Capture the cell that displays the provided text and extract its [X, Y] central coordinate. 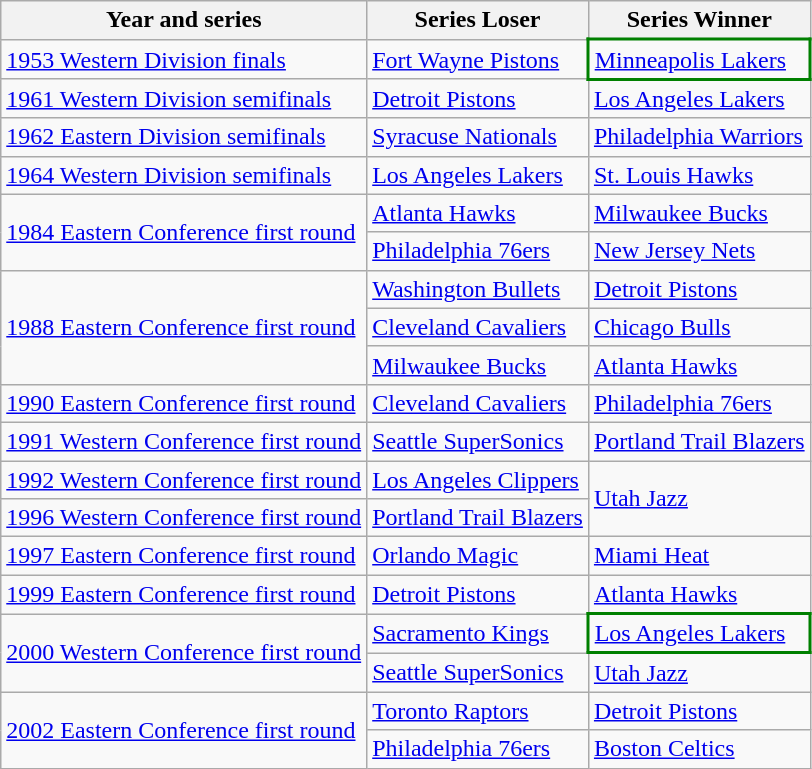
Washington Bullets [478, 289]
Chicago Bulls [699, 327]
Orlando Magic [478, 556]
1988 Eastern Conference first round [184, 327]
St. Louis Hawks [699, 175]
Minneapolis Lakers [699, 60]
2000 Western Conference first round [184, 653]
Philadelphia Warriors [699, 137]
Miami Heat [699, 556]
1996 Western Conference first round [184, 518]
New Jersey Nets [699, 251]
1961 Western Division semifinals [184, 98]
1990 Eastern Conference first round [184, 403]
1964 Western Division semifinals [184, 175]
Syracuse Nationals [478, 137]
1984 Eastern Conference first round [184, 232]
1953 Western Division finals [184, 60]
Series Loser [478, 20]
Fort Wayne Pistons [478, 60]
1992 Western Conference first round [184, 479]
Year and series [184, 20]
Boston Celtics [699, 749]
1997 Eastern Conference first round [184, 556]
Sacramento Kings [478, 634]
Toronto Raptors [478, 711]
Los Angeles Clippers [478, 479]
1962 Eastern Division semifinals [184, 137]
Series Winner [699, 20]
2002 Eastern Conference first round [184, 730]
1999 Eastern Conference first round [184, 594]
1991 Western Conference first round [184, 441]
